Search for the cell housing the specified text and yield its [X, Y] center coordinate. 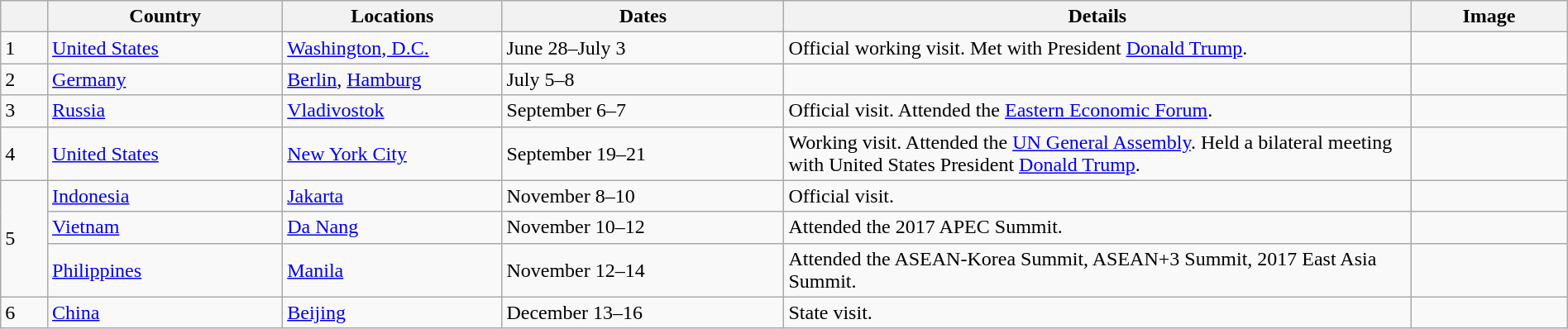
Locations [392, 17]
Country [165, 17]
Beijing [392, 312]
July 5–8 [643, 79]
Philippines [165, 269]
September 19–21 [643, 154]
Da Nang [392, 227]
September 6–7 [643, 111]
Berlin, Hamburg [392, 79]
Washington, D.C. [392, 48]
New York City [392, 154]
Jakarta [392, 196]
Working visit. Attended the UN General Assembly. Held a bilateral meeting with United States President Donald Trump. [1097, 154]
Image [1489, 17]
Vietnam [165, 227]
2 [25, 79]
November 12–14 [643, 269]
Details [1097, 17]
4 [25, 154]
Official visit. [1097, 196]
6 [25, 312]
3 [25, 111]
1 [25, 48]
Official visit. Attended the Eastern Economic Forum. [1097, 111]
November 10–12 [643, 227]
5 [25, 238]
Indonesia [165, 196]
November 8–10 [643, 196]
Vladivostok [392, 111]
Attended the ASEAN-Korea Summit, ASEAN+3 Summit, 2017 East Asia Summit. [1097, 269]
December 13–16 [643, 312]
China [165, 312]
Attended the 2017 APEC Summit. [1097, 227]
Official working visit. Met with President Donald Trump. [1097, 48]
June 28–July 3 [643, 48]
State visit. [1097, 312]
Manila [392, 269]
Germany [165, 79]
Russia [165, 111]
Dates [643, 17]
